Output the (X, Y) coordinate of the center of the cell containing the given text.  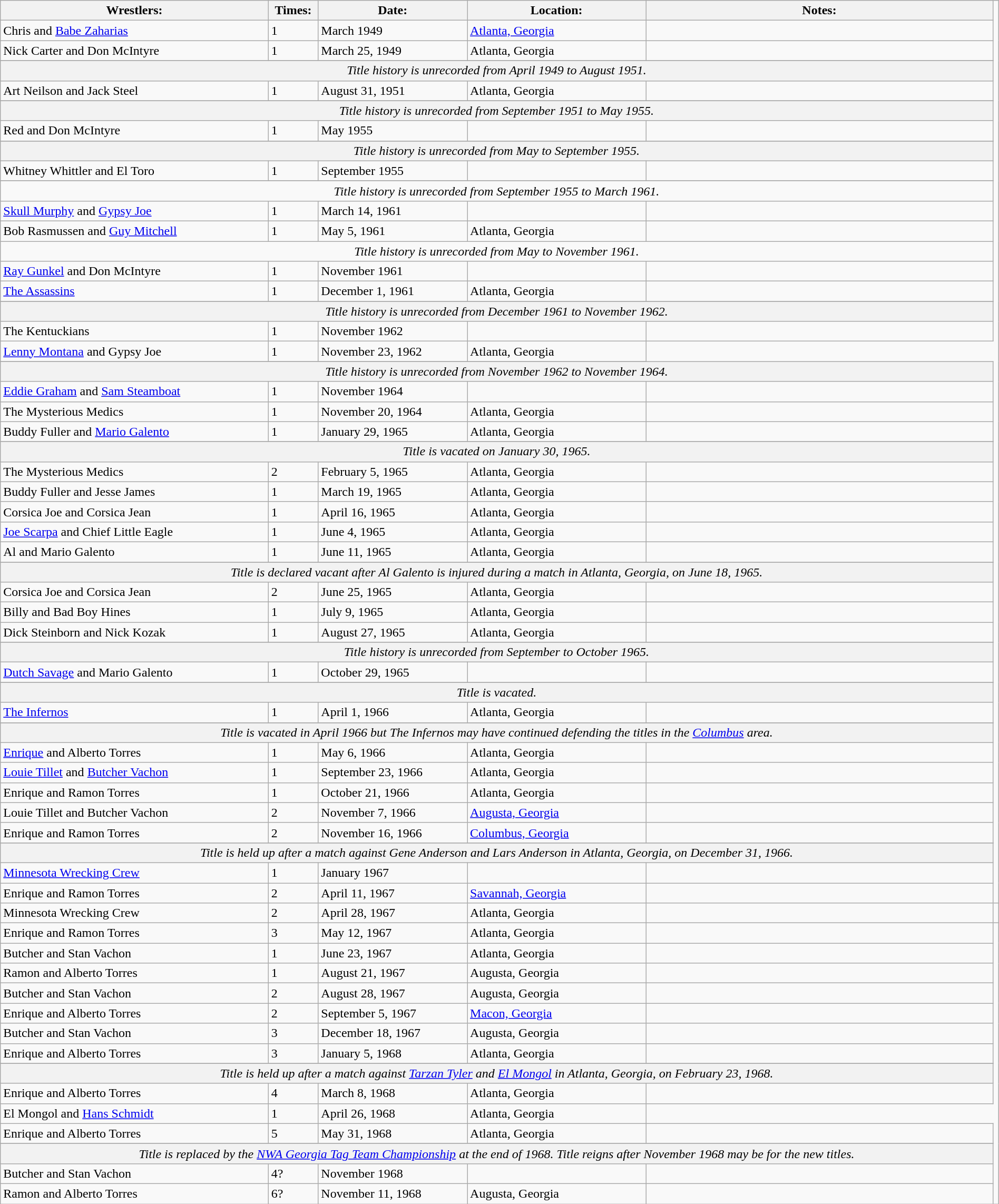
August 27, 1965 (393, 632)
5 (293, 1133)
Red and Don McIntyre (134, 131)
November 20, 1964 (393, 412)
Billy and Bad Boy Hines (134, 612)
Bob Rasmussen and Guy Mitchell (134, 231)
4 (293, 1093)
August 28, 1967 (393, 993)
November 16, 1966 (393, 833)
March 1949 (393, 31)
May 1955 (393, 131)
Skull Murphy and Gypsy Joe (134, 211)
Lenny Montana and Gypsy Joe (134, 351)
November 11, 1968 (393, 1193)
November 7, 1966 (393, 813)
Title history is unrecorded from December 1961 to November 1962. (496, 311)
Buddy Fuller and Mario Galento (134, 432)
March 19, 1965 (393, 492)
Times: (293, 11)
November 23, 1962 (393, 351)
Title is vacated. (496, 692)
Title is vacated in April 1966 but The Infernos may have continued defending the titles in the Columbus area. (496, 732)
Notes: (819, 11)
6? (293, 1193)
Title history is unrecorded from May to September 1955. (496, 151)
June 23, 1967 (393, 953)
February 5, 1965 (393, 472)
Art Neilson and Jack Steel (134, 91)
Title history is unrecorded from September 1951 to May 1955. (496, 111)
November 1961 (393, 271)
November 1968 (393, 1173)
Eddie Graham and Sam Steamboat (134, 391)
Title history is unrecorded from November 1962 to November 1964. (496, 371)
Dick Steinborn and Nick Kozak (134, 632)
September 1955 (393, 171)
March 8, 1968 (393, 1093)
Title is replaced by the NWA Georgia Tag Team Championship at the end of 1968. Title reigns after November 1968 may be for the new titles. (496, 1153)
Title history is unrecorded from May to November 1961. (496, 251)
June 4, 1965 (393, 532)
Whitney Whittler and El Toro (134, 171)
El Mongol and Hans Schmidt (134, 1113)
April 11, 1967 (393, 893)
November 1962 (393, 331)
Title history is unrecorded from September to October 1965. (496, 652)
April 28, 1967 (393, 913)
Savannah, Georgia (556, 893)
July 9, 1965 (393, 612)
Buddy Fuller and Jesse James (134, 492)
April 1, 1966 (393, 712)
May 12, 1967 (393, 933)
January 5, 1968 (393, 1053)
April 16, 1965 (393, 512)
Title is held up after a match against Tarzan Tyler and El Mongol in Atlanta, Georgia, on February 23, 1968. (496, 1073)
Title is held up after a match against Gene Anderson and Lars Anderson in Atlanta, Georgia, on December 31, 1966. (496, 853)
August 21, 1967 (393, 973)
May 31, 1968 (393, 1133)
Title history is unrecorded from April 1949 to August 1951. (496, 71)
4? (293, 1173)
May 6, 1966 (393, 752)
September 5, 1967 (393, 1013)
October 21, 1966 (393, 792)
Location: (556, 11)
Date: (393, 11)
January 1967 (393, 873)
March 14, 1961 (393, 211)
Dutch Savage and Mario Galento (134, 672)
October 29, 1965 (393, 672)
November 1964 (393, 391)
August 31, 1951 (393, 91)
Macon, Georgia (556, 1013)
Title is declared vacant after Al Galento is injured during a match in Atlanta, Georgia, on June 18, 1965. (496, 572)
Nick Carter and Don McIntyre (134, 51)
June 11, 1965 (393, 552)
Title history is unrecorded from September 1955 to March 1961. (496, 191)
The Kentuckians (134, 331)
June 25, 1965 (393, 592)
Al and Mario Galento (134, 552)
Title is vacated on January 30, 1965. (496, 452)
December 18, 1967 (393, 1033)
The Infernos (134, 712)
The Assassins (134, 291)
Columbus, Georgia (556, 833)
March 25, 1949 (393, 51)
December 1, 1961 (393, 291)
September 23, 1966 (393, 772)
Chris and Babe Zaharias (134, 31)
January 29, 1965 (393, 432)
April 26, 1968 (393, 1113)
Joe Scarpa and Chief Little Eagle (134, 532)
Ray Gunkel and Don McIntyre (134, 271)
Wrestlers: (134, 11)
May 5, 1961 (393, 231)
